For the text-containing cell, return its midpoint in (x, y) coordinate format. 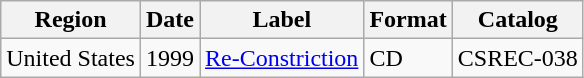
United States (71, 58)
Re-Constriction (282, 58)
1999 (170, 58)
Label (282, 20)
CSREC-038 (518, 58)
CD (408, 58)
Date (170, 20)
Format (408, 20)
Region (71, 20)
Catalog (518, 20)
